Identify which cell holds the provided text, then report its (x, y) central coordinate. 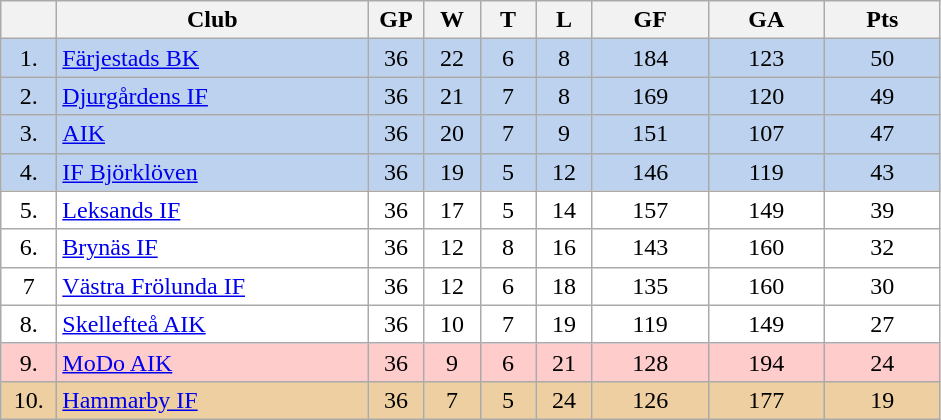
2. (29, 96)
47 (882, 134)
Brynäs IF (212, 248)
135 (650, 286)
20 (452, 134)
Pts (882, 20)
9. (29, 362)
T (508, 20)
17 (452, 210)
169 (650, 96)
126 (650, 400)
27 (882, 324)
22 (452, 58)
4. (29, 172)
39 (882, 210)
MoDo AIK (212, 362)
123 (766, 58)
177 (766, 400)
1. (29, 58)
194 (766, 362)
16 (564, 248)
IF Björklöven (212, 172)
W (452, 20)
50 (882, 58)
5. (29, 210)
10 (452, 324)
AIK (212, 134)
8. (29, 324)
GP (396, 20)
32 (882, 248)
151 (650, 134)
Västra Frölunda IF (212, 286)
GA (766, 20)
Leksands IF (212, 210)
Skellefteå AIK (212, 324)
143 (650, 248)
184 (650, 58)
Färjestads BK (212, 58)
6. (29, 248)
146 (650, 172)
157 (650, 210)
10. (29, 400)
18 (564, 286)
107 (766, 134)
3. (29, 134)
43 (882, 172)
120 (766, 96)
Club (212, 20)
GF (650, 20)
128 (650, 362)
Hammarby IF (212, 400)
Djurgårdens IF (212, 96)
L (564, 20)
49 (882, 96)
14 (564, 210)
30 (882, 286)
